Search for the cell housing the specified text and yield its (x, y) center coordinate. 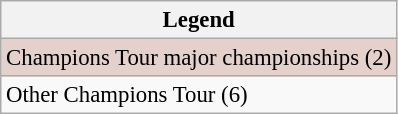
Other Champions Tour (6) (199, 95)
Champions Tour major championships (2) (199, 58)
Legend (199, 20)
